Provide the [x, y] coordinate of the cell's center where the given text is located.  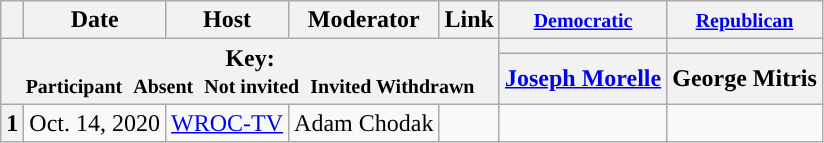
Date [95, 20]
WROC-TV [228, 123]
Moderator [364, 20]
Host [228, 20]
Oct. 14, 2020 [95, 123]
Key: Participant Absent Not invited Invited Withdrawn [250, 72]
1 [12, 123]
Joseph Morelle [582, 78]
Republican [745, 20]
Democratic [582, 20]
George Mitris [745, 78]
Link [469, 20]
Adam Chodak [364, 123]
